Capture the cell that displays the provided text and extract its (X, Y) central coordinate. 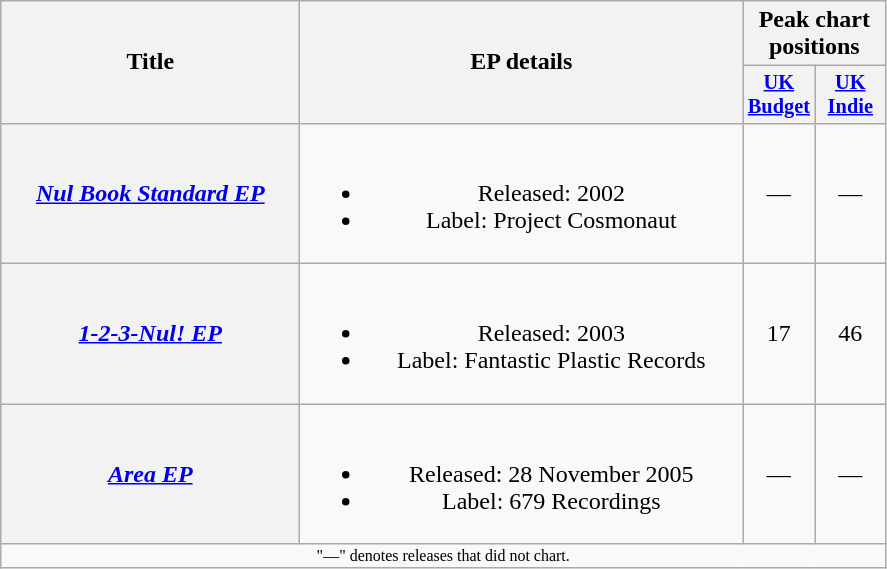
Released: 28 November 2005Label: 679 Recordings (522, 474)
UKBudget (779, 95)
Released: 2002Label: Project Cosmonaut (522, 193)
"—" denotes releases that did not chart. (444, 556)
UKIndie (850, 95)
Nul Book Standard EP (150, 193)
EP details (522, 62)
46 (850, 334)
Area EP (150, 474)
17 (779, 334)
Title (150, 62)
Peak chart positions (814, 34)
1-2-3-Nul! EP (150, 334)
Released: 2003Label: Fantastic Plastic Records (522, 334)
